Scan for the cell matching the given text and deliver its [X, Y] coordinate at center. 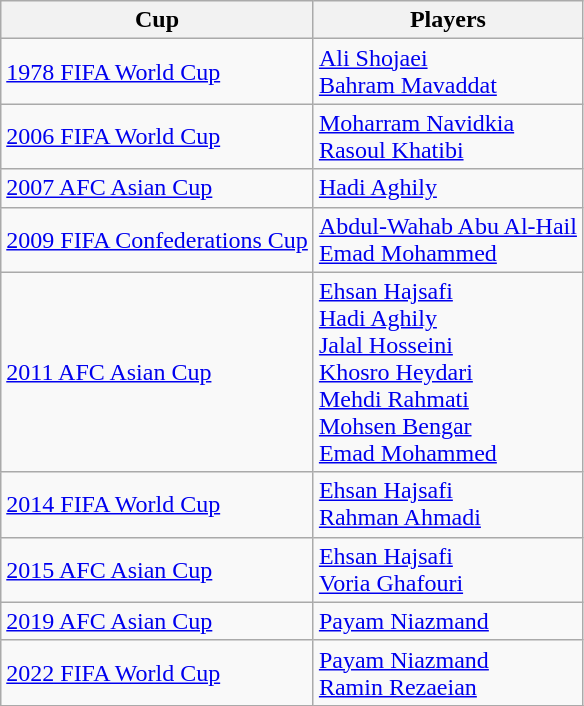
2022 FIFA World Cup [158, 672]
Ehsan Hajsafi Rahman Ahmadi [448, 504]
2015 AFC Asian Cup [158, 570]
Payam Niazmand Ramin Rezaeian [448, 672]
Moharram Navidkia Rasoul Khatibi [448, 136]
1978 FIFA World Cup [158, 72]
Players [448, 20]
Ali Shojaei Bahram Mavaddat [448, 72]
2011 AFC Asian Cup [158, 372]
2009 FIFA Confederations Cup [158, 240]
2019 AFC Asian Cup [158, 621]
Ehsan Hajsafi Hadi Aghily Jalal Hosseini Khosro Heydari Mehdi Rahmati Mohsen Bengar Emad Mohammed [448, 372]
Abdul-Wahab Abu Al-Hail Emad Mohammed [448, 240]
Payam Niazmand [448, 621]
2014 FIFA World Cup [158, 504]
2006 FIFA World Cup [158, 136]
Ehsan Hajsafi Voria Ghafouri [448, 570]
2007 AFC Asian Cup [158, 188]
Hadi Aghily [448, 188]
Cup [158, 20]
